Determine the (X, Y) coordinate at the center of the cell enclosing the given text.  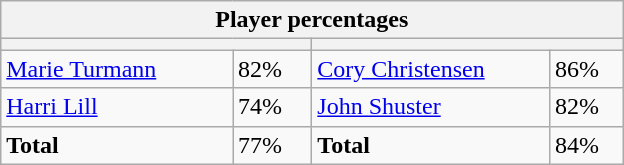
84% (586, 145)
John Shuster (431, 107)
Player percentages (312, 20)
86% (586, 69)
Harri Lill (117, 107)
74% (272, 107)
Marie Turmann (117, 69)
77% (272, 145)
Cory Christensen (431, 69)
